Provide the (X, Y) coordinate of the cell's center where the given text is located.  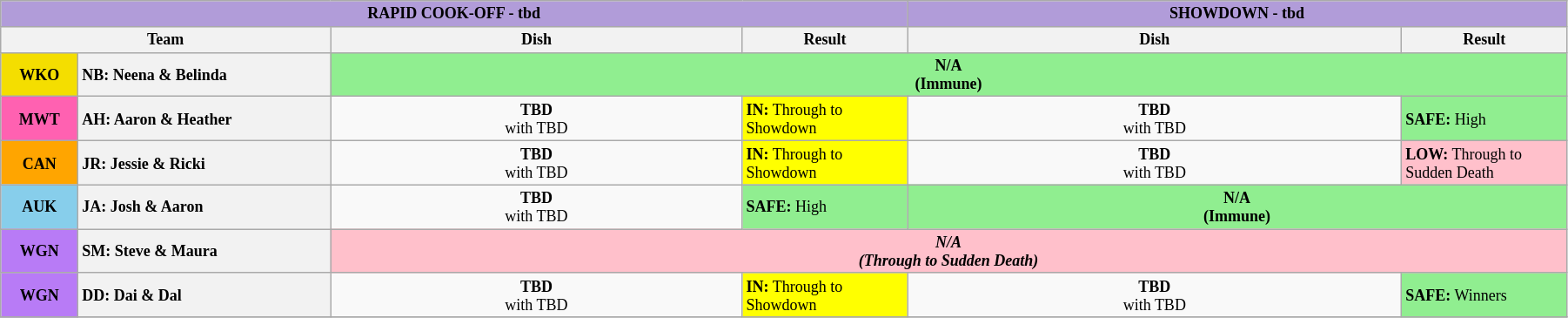
AUK (40, 207)
MWT (40, 118)
LOW: Through to Sudden Death (1484, 162)
SM: Steve & Maura (204, 251)
RAPID COOK-OFF - tbd (454, 14)
SHOWDOWN - tbd (1237, 14)
Team (165, 39)
JR: Jessie & Ricki (204, 162)
SAFE: Winners (1484, 294)
N/A(Through to Sudden Death) (948, 251)
CAN (40, 162)
AH: Aaron & Heather (204, 118)
JA: Josh & Aaron (204, 207)
DD: Dai & Dal (204, 294)
WKO (40, 75)
NB: Neena & Belinda (204, 75)
